Scan for the cell matching the given text and deliver its [x, y] coordinate at center. 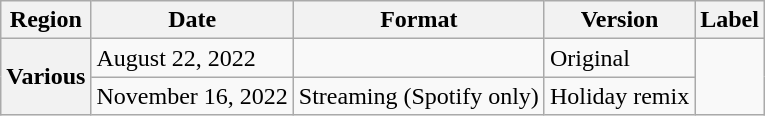
August 22, 2022 [192, 58]
Original [619, 58]
November 16, 2022 [192, 96]
Label [730, 20]
Region [46, 20]
Holiday remix [619, 96]
Various [46, 77]
Format [418, 20]
Streaming (Spotify only) [418, 96]
Version [619, 20]
Date [192, 20]
